Locate the cell with the specified text and output its [x, y] center coordinate. 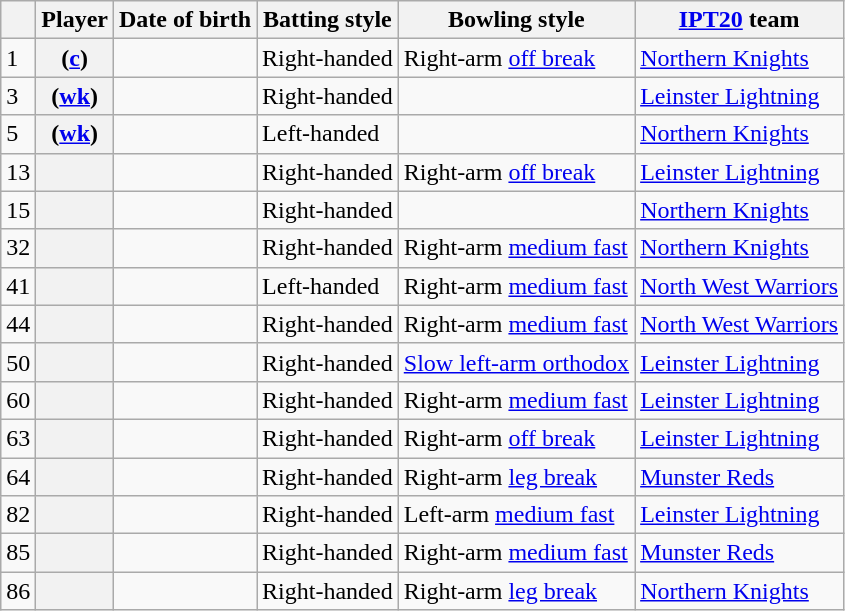
60 [18, 400]
15 [18, 210]
3 [18, 96]
Date of birth [186, 20]
Bowling style [516, 20]
41 [18, 286]
5 [18, 134]
13 [18, 172]
44 [18, 324]
82 [18, 515]
Player [75, 20]
32 [18, 248]
85 [18, 553]
Left-arm medium fast [516, 515]
(c) [75, 58]
63 [18, 438]
64 [18, 477]
50 [18, 362]
Batting style [328, 20]
IPT20 team [740, 20]
86 [18, 591]
Slow left-arm orthodox [516, 362]
1 [18, 58]
